Determine the (x, y) coordinate at the center of the cell enclosing the given text.  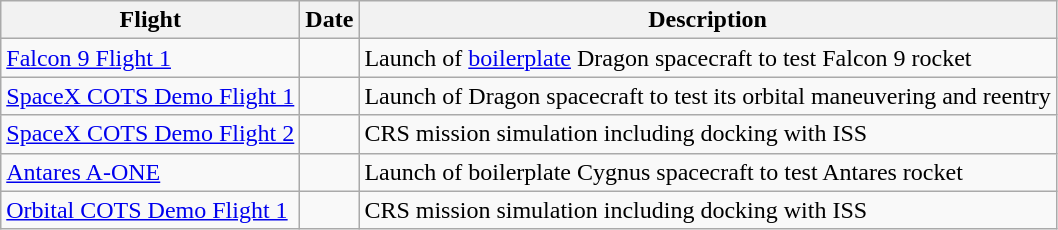
Falcon 9 Flight 1 (150, 58)
SpaceX COTS Demo Flight 2 (150, 134)
Orbital COTS Demo Flight 1 (150, 210)
Launch of boilerplate Dragon spacecraft to test Falcon 9 rocket (708, 58)
Description (708, 20)
SpaceX COTS Demo Flight 1 (150, 96)
Antares A-ONE (150, 172)
Launch of boilerplate Cygnus spacecraft to test Antares rocket (708, 172)
Flight (150, 20)
Launch of Dragon spacecraft to test its orbital maneuvering and reentry (708, 96)
Date (330, 20)
